Return [X, Y] of the center of cell containing provided text 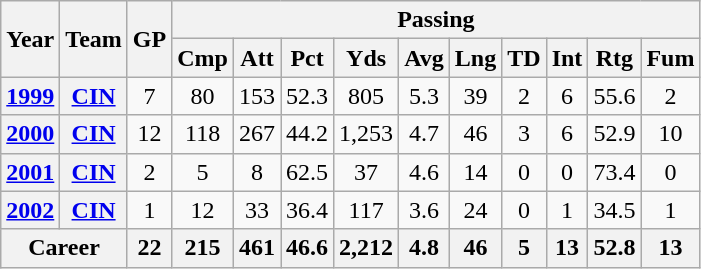
37 [366, 172]
117 [366, 210]
Att [256, 58]
Team [94, 39]
34.5 [614, 210]
4.8 [424, 248]
2001 [30, 172]
Rtg [614, 58]
62.5 [308, 172]
55.6 [614, 96]
80 [203, 96]
7 [149, 96]
73.4 [614, 172]
36.4 [308, 210]
3 [524, 134]
Lng [475, 58]
Year [30, 39]
Fum [670, 58]
Pct [308, 58]
TD [524, 58]
461 [256, 248]
24 [475, 210]
8 [256, 172]
Cmp [203, 58]
GP [149, 39]
118 [203, 134]
44.2 [308, 134]
2000 [30, 134]
52.8 [614, 248]
1999 [30, 96]
5.3 [424, 96]
Avg [424, 58]
215 [203, 248]
39 [475, 96]
2,212 [366, 248]
2002 [30, 210]
14 [475, 172]
4.6 [424, 172]
52.3 [308, 96]
153 [256, 96]
4.7 [424, 134]
33 [256, 210]
805 [366, 96]
22 [149, 248]
Passing [436, 20]
52.9 [614, 134]
10 [670, 134]
46.6 [308, 248]
Yds [366, 58]
267 [256, 134]
1,253 [366, 134]
3.6 [424, 210]
Int [567, 58]
Career [64, 248]
